Find where the given text appears and provide that cell's center as [X, Y] coordinate. 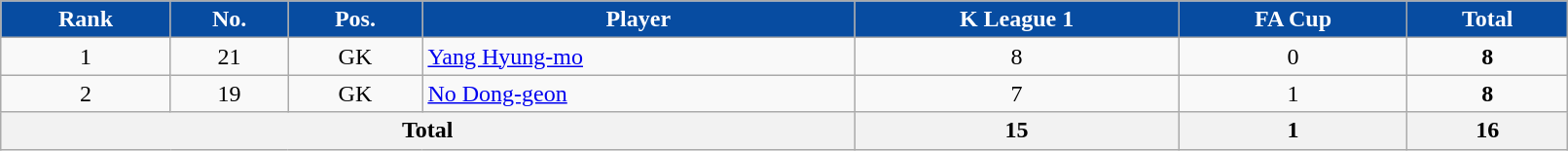
Pos. [355, 19]
15 [1017, 131]
21 [230, 57]
K League 1 [1017, 19]
Player [638, 19]
2 [86, 94]
Yang Hyung-mo [638, 57]
No Dong-geon [638, 94]
19 [230, 94]
FA Cup [1294, 19]
16 [1487, 131]
Rank [86, 19]
0 [1294, 57]
No. [230, 19]
7 [1017, 94]
